Capture the cell that displays the provided text and extract its [x, y] central coordinate. 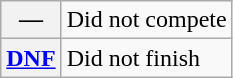
DNF [31, 58]
Did not compete [146, 20]
Did not finish [146, 58]
— [31, 20]
